Capture the cell that displays the provided text and extract its [x, y] central coordinate. 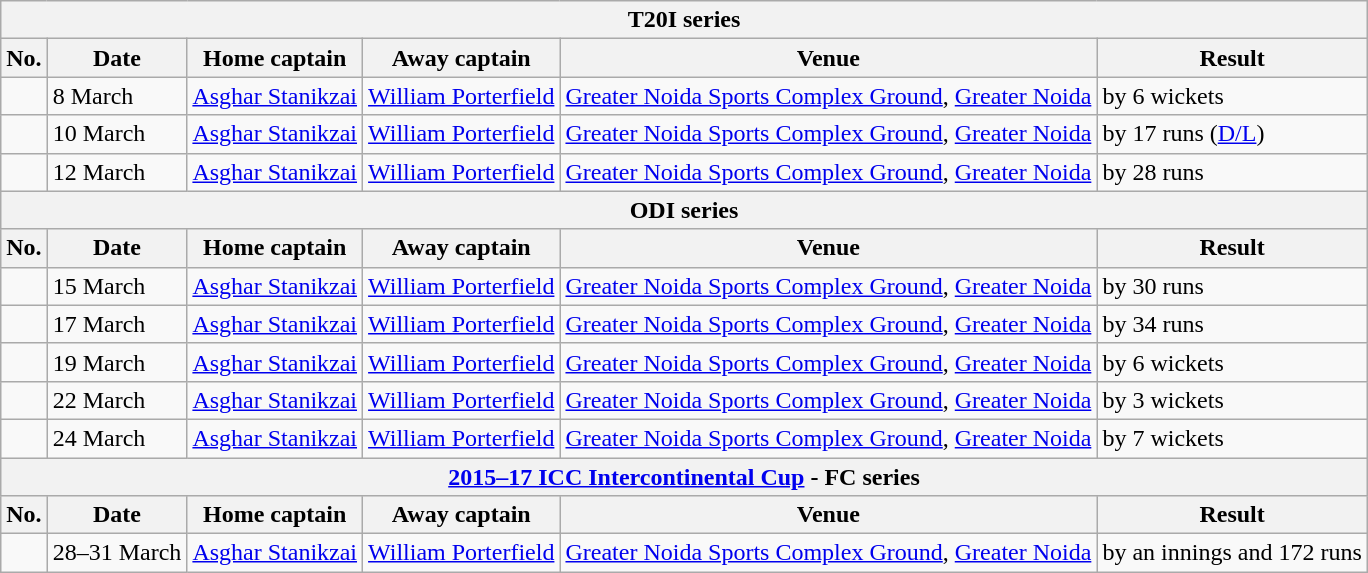
by 7 wickets [1232, 438]
by an innings and 172 runs [1232, 553]
19 March [117, 362]
17 March [117, 324]
by 3 wickets [1232, 400]
15 March [117, 286]
by 17 runs (D/L) [1232, 134]
T20I series [684, 20]
8 March [117, 96]
12 March [117, 172]
2015–17 ICC Intercontinental Cup - FC series [684, 477]
24 March [117, 438]
ODI series [684, 210]
28–31 March [117, 553]
by 30 runs [1232, 286]
by 34 runs [1232, 324]
10 March [117, 134]
by 28 runs [1232, 172]
22 March [117, 400]
